Provide the (X, Y) coordinate of the cell's center where the given text is located.  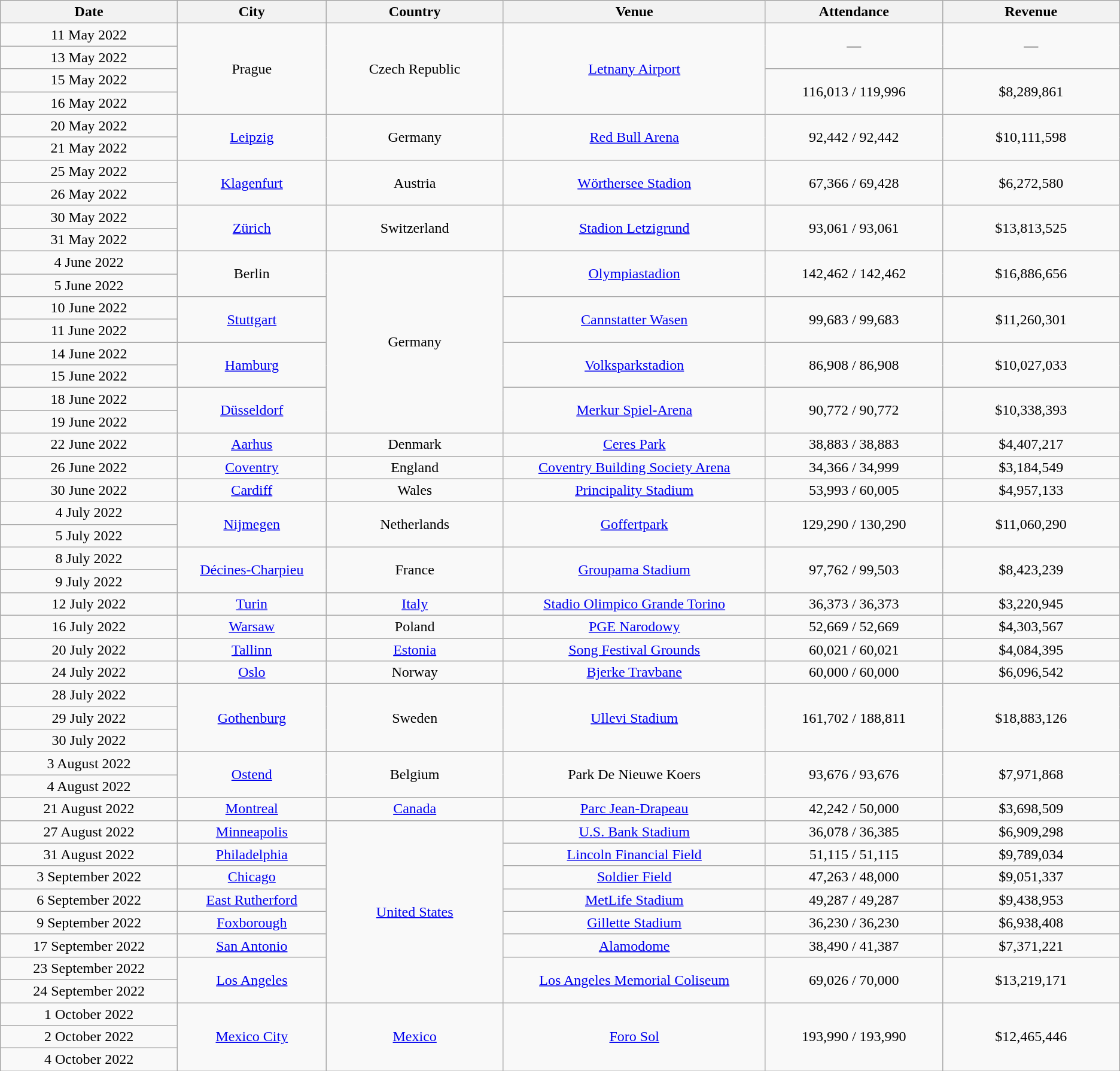
31 August 2022 (89, 854)
Gillette Stadium (634, 923)
Zürich (251, 228)
Philadelphia (251, 854)
Gothenburg (251, 718)
Lincoln Financial Field (634, 854)
9 September 2022 (89, 923)
Düsseldorf (251, 410)
16 July 2022 (89, 626)
38,883 / 38,883 (854, 445)
$3,220,945 (1031, 604)
2 October 2022 (89, 1037)
4 October 2022 (89, 1060)
Czech Republic (415, 69)
Red Bull Arena (634, 137)
PGE Narodowy (634, 626)
Prague (251, 69)
$12,465,446 (1031, 1037)
116,013 / 119,996 (854, 92)
Wales (415, 490)
30 July 2022 (89, 741)
Los Angeles Memorial Coliseum (634, 979)
99,683 / 99,683 (854, 320)
4 July 2022 (89, 513)
24 July 2022 (89, 673)
Décines-Charpieu (251, 570)
Nijmegen (251, 524)
47,263 / 48,000 (854, 877)
$13,813,525 (1031, 228)
42,242 / 50,000 (854, 809)
Mexico (415, 1037)
60,000 / 60,000 (854, 673)
8 July 2022 (89, 558)
Bjerke Travbane (634, 673)
Oslo (251, 673)
MetLife Stadium (634, 900)
Stadio Olimpico Grande Torino (634, 604)
Revenue (1031, 12)
11 May 2022 (89, 35)
Goffertpark (634, 524)
15 June 2022 (89, 376)
3 September 2022 (89, 877)
$3,184,549 (1031, 467)
Netherlands (415, 524)
Volksparkstadion (634, 365)
21 August 2022 (89, 809)
Foxborough (251, 923)
51,115 / 51,115 (854, 854)
Montreal (251, 809)
Sweden (415, 718)
$3,698,509 (1031, 809)
24 September 2022 (89, 991)
Alamodome (634, 945)
Leipzig (251, 137)
27 August 2022 (89, 832)
Hamburg (251, 365)
$6,909,298 (1031, 832)
26 May 2022 (89, 194)
Wörthersee Stadion (634, 182)
$11,060,290 (1031, 524)
67,366 / 69,428 (854, 182)
Olympiastadion (634, 273)
Poland (415, 626)
England (415, 467)
97,762 / 99,503 (854, 570)
Berlin (251, 273)
Attendance (854, 12)
Klagenfurt (251, 182)
Principality Stadium (634, 490)
Ullevi Stadium (634, 718)
17 September 2022 (89, 945)
Song Festival Grounds (634, 649)
49,287 / 49,287 (854, 900)
14 June 2022 (89, 354)
Cardiff (251, 490)
Ostend (251, 775)
90,772 / 90,772 (854, 410)
Austria (415, 182)
Los Angeles (251, 979)
69,026 / 70,000 (854, 979)
Switzerland (415, 228)
36,230 / 36,230 (854, 923)
142,462 / 142,462 (854, 273)
$6,096,542 (1031, 673)
Aarhus (251, 445)
$9,438,953 (1031, 900)
15 May 2022 (89, 80)
4 August 2022 (89, 786)
Denmark (415, 445)
34,366 / 34,999 (854, 467)
23 September 2022 (89, 968)
Chicago (251, 877)
Norway (415, 673)
36,373 / 36,373 (854, 604)
$4,303,567 (1031, 626)
$6,272,580 (1031, 182)
86,908 / 86,908 (854, 365)
$18,883,126 (1031, 718)
5 June 2022 (89, 285)
31 May 2022 (89, 239)
$10,027,033 (1031, 365)
City (251, 12)
30 May 2022 (89, 217)
Belgium (415, 775)
$8,289,861 (1031, 92)
Canada (415, 809)
18 June 2022 (89, 399)
$4,957,133 (1031, 490)
$13,219,171 (1031, 979)
Country (415, 12)
25 May 2022 (89, 171)
Foro Sol (634, 1037)
$9,789,034 (1031, 854)
93,676 / 93,676 (854, 775)
193,990 / 193,990 (854, 1037)
Cannstatter Wasen (634, 320)
Venue (634, 12)
Turin (251, 604)
6 September 2022 (89, 900)
$7,371,221 (1031, 945)
$6,938,408 (1031, 923)
$10,111,598 (1031, 137)
52,669 / 52,669 (854, 626)
20 July 2022 (89, 649)
26 June 2022 (89, 467)
Soldier Field (634, 877)
$7,971,868 (1031, 775)
60,021 / 60,021 (854, 649)
Date (89, 12)
Estonia (415, 649)
$11,260,301 (1031, 320)
19 June 2022 (89, 422)
30 June 2022 (89, 490)
93,061 / 93,061 (854, 228)
3 August 2022 (89, 763)
29 July 2022 (89, 718)
U.S. Bank Stadium (634, 832)
Mexico City (251, 1037)
East Rutherford (251, 900)
Italy (415, 604)
5 July 2022 (89, 535)
Stuttgart (251, 320)
Merkur Spiel-Arena (634, 410)
161,702 / 188,811 (854, 718)
13 May 2022 (89, 57)
Warsaw (251, 626)
20 May 2022 (89, 126)
$9,051,337 (1031, 877)
$4,084,395 (1031, 649)
22 June 2022 (89, 445)
11 June 2022 (89, 331)
Groupama Stadium (634, 570)
4 June 2022 (89, 262)
1 October 2022 (89, 1014)
10 June 2022 (89, 308)
United States (415, 911)
92,442 / 92,442 (854, 137)
Parc Jean-Drapeau (634, 809)
Coventry Building Society Arena (634, 467)
28 July 2022 (89, 695)
53,993 / 60,005 (854, 490)
38,490 / 41,387 (854, 945)
9 July 2022 (89, 581)
$4,407,217 (1031, 445)
Ceres Park (634, 445)
$10,338,393 (1031, 410)
21 May 2022 (89, 148)
Coventry (251, 467)
Stadion Letzigrund (634, 228)
$8,423,239 (1031, 570)
France (415, 570)
129,290 / 130,290 (854, 524)
Letnany Airport (634, 69)
Park De Nieuwe Koers (634, 775)
Tallinn (251, 649)
$16,886,656 (1031, 273)
16 May 2022 (89, 103)
12 July 2022 (89, 604)
Minneapolis (251, 832)
36,078 / 36,385 (854, 832)
San Antonio (251, 945)
